Find where the given text appears and provide that cell's center as (x, y) coordinate. 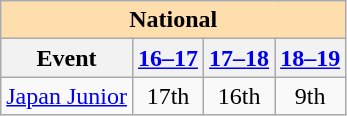
17th (168, 96)
Event (67, 58)
17–18 (240, 58)
Japan Junior (67, 96)
9th (310, 96)
18–19 (310, 58)
16–17 (168, 58)
16th (240, 96)
National (174, 20)
